Locate the cell with the specified text and output its [x, y] center coordinate. 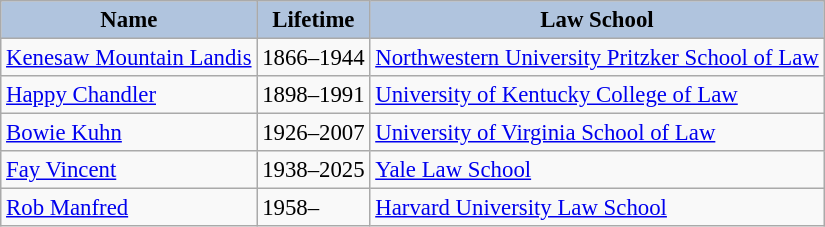
Yale Law School [597, 170]
1866–1944 [314, 58]
Kenesaw Mountain Landis [129, 58]
1898–1991 [314, 95]
Northwestern University Pritzker School of Law [597, 58]
1958– [314, 208]
University of Virginia School of Law [597, 133]
Rob Manfred [129, 208]
Lifetime [314, 20]
1926–2007 [314, 133]
Happy Chandler [129, 95]
Name [129, 20]
Bowie Kuhn [129, 133]
Harvard University Law School [597, 208]
Fay Vincent [129, 170]
Law School [597, 20]
1938–2025 [314, 170]
University of Kentucky College of Law [597, 95]
